Return the [x, y] coordinate for the center point of the cell that contains the specified text.  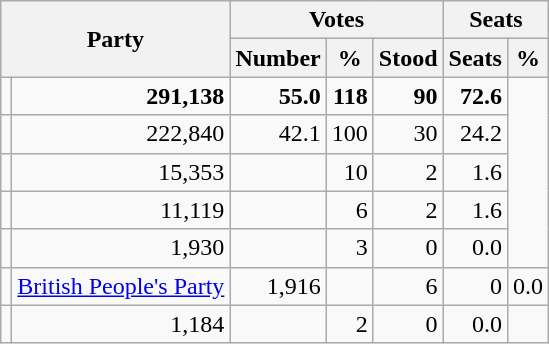
1,930 [121, 248]
10 [350, 172]
Votes [336, 20]
55.0 [278, 96]
100 [350, 134]
30 [408, 134]
Number [278, 58]
3 [350, 248]
24.2 [475, 134]
118 [350, 96]
15,353 [121, 172]
1,184 [121, 324]
1,916 [278, 286]
90 [408, 96]
42.1 [278, 134]
291,138 [121, 96]
11,119 [121, 210]
72.6 [475, 96]
222,840 [121, 134]
Party [116, 39]
British People's Party [121, 286]
Stood [408, 58]
